For the text-containing cell, return its midpoint in (x, y) coordinate format. 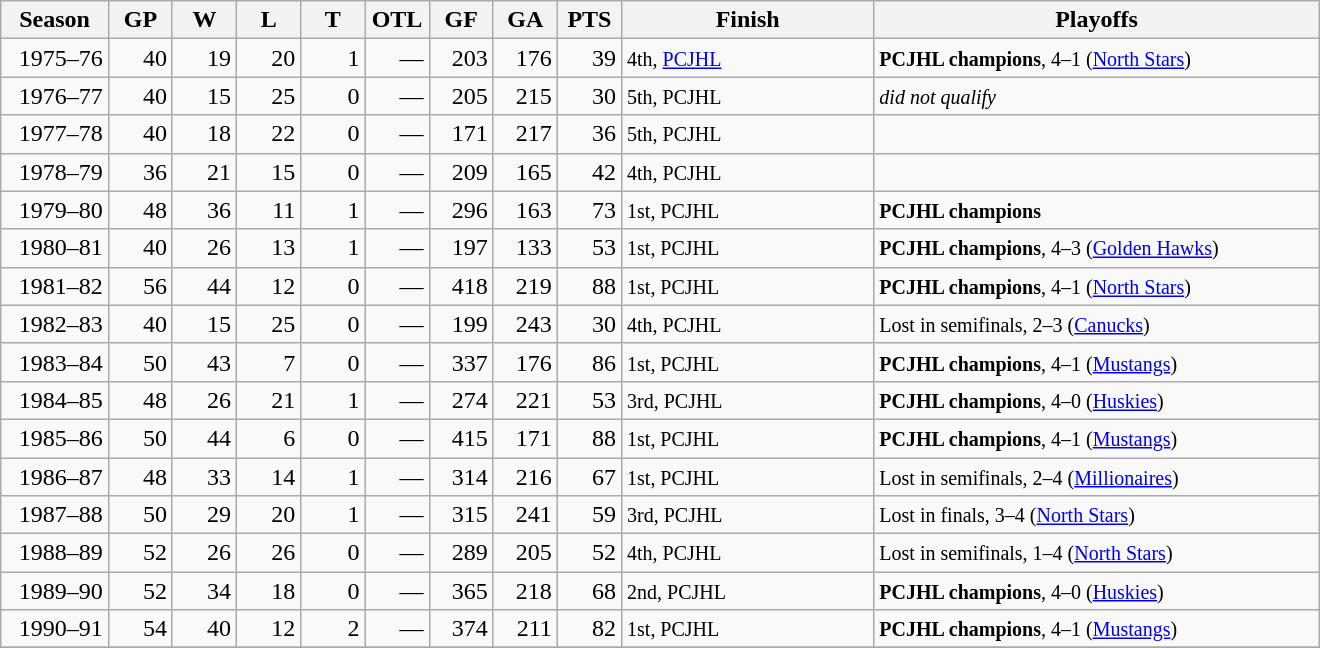
337 (461, 362)
L (269, 20)
Lost in finals, 3–4 (North Stars) (1096, 515)
22 (269, 134)
215 (525, 96)
289 (461, 553)
133 (525, 248)
1975–76 (55, 58)
86 (589, 362)
1990–91 (55, 629)
did not qualify (1096, 96)
14 (269, 477)
315 (461, 515)
2 (333, 629)
T (333, 20)
68 (589, 591)
1978–79 (55, 172)
199 (461, 324)
73 (589, 210)
GF (461, 20)
6 (269, 438)
13 (269, 248)
209 (461, 172)
221 (525, 400)
Lost in semifinals, 2–4 (Millionaires) (1096, 477)
216 (525, 477)
67 (589, 477)
29 (204, 515)
39 (589, 58)
PCJHL champions (1096, 210)
203 (461, 58)
218 (525, 591)
2nd, PCJHL (748, 591)
165 (525, 172)
1989–90 (55, 591)
7 (269, 362)
34 (204, 591)
365 (461, 591)
Season (55, 20)
314 (461, 477)
82 (589, 629)
PTS (589, 20)
56 (140, 286)
1988–89 (55, 553)
43 (204, 362)
243 (525, 324)
1985–86 (55, 438)
PCJHL champions, 4–3 (Golden Hawks) (1096, 248)
Playoffs (1096, 20)
211 (525, 629)
219 (525, 286)
241 (525, 515)
274 (461, 400)
W (204, 20)
33 (204, 477)
11 (269, 210)
1982–83 (55, 324)
415 (461, 438)
Lost in semifinals, 1–4 (North Stars) (1096, 553)
Finish (748, 20)
19 (204, 58)
163 (525, 210)
296 (461, 210)
GA (525, 20)
59 (589, 515)
1979–80 (55, 210)
1987–88 (55, 515)
Lost in semifinals, 2–3 (Canucks) (1096, 324)
54 (140, 629)
OTL (397, 20)
418 (461, 286)
1986–87 (55, 477)
197 (461, 248)
1984–85 (55, 400)
1983–84 (55, 362)
42 (589, 172)
217 (525, 134)
GP (140, 20)
374 (461, 629)
1976–77 (55, 96)
1981–82 (55, 286)
1980–81 (55, 248)
1977–78 (55, 134)
